Find where the given text appears and provide that cell's center as (X, Y) coordinate. 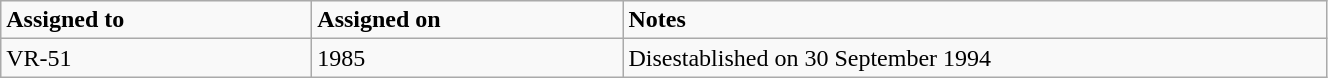
1985 (468, 58)
Disestablished on 30 September 1994 (975, 58)
Notes (975, 20)
Assigned to (156, 20)
Assigned on (468, 20)
VR-51 (156, 58)
